From the cell containing the given text, extract its center point as [x, y] coordinate. 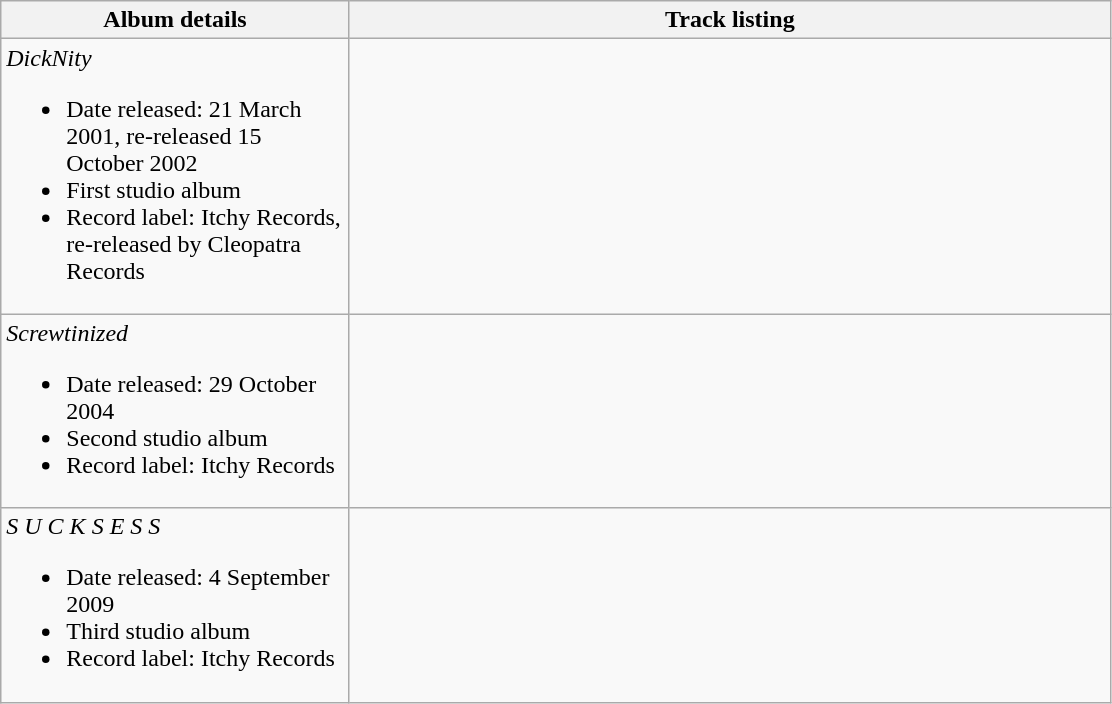
DickNityDate released: 21 March 2001, re-released 15 October 2002First studio albumRecord label: Itchy Records, re-released by Cleopatra Records [176, 176]
Album details [176, 20]
S U C K S E S SDate released: 4 September 2009Third studio albumRecord label: Itchy Records [176, 605]
Track listing [730, 20]
ScrewtinizedDate released: 29 October 2004Second studio albumRecord label: Itchy Records [176, 411]
